Return the [x, y] coordinate for the center point of the cell that contains the specified text.  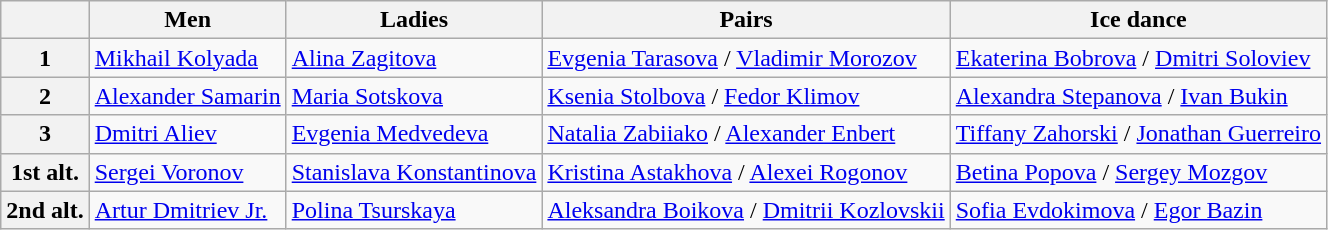
2 [45, 96]
Mikhail Kolyada [188, 58]
Ksenia Stolbova / Fedor Klimov [746, 96]
2nd alt. [45, 210]
Sofia Evdokimova / Egor Bazin [1138, 210]
Stanislava Konstantinova [414, 172]
Evgenia Tarasova / Vladimir Morozov [746, 58]
Alexander Samarin [188, 96]
Evgenia Medvedeva [414, 134]
3 [45, 134]
Maria Sotskova [414, 96]
Kristina Astakhova / Alexei Rogonov [746, 172]
Pairs [746, 20]
Dmitri Aliev [188, 134]
Ekaterina Bobrova / Dmitri Soloviev [1138, 58]
Betina Popova / Sergey Mozgov [1138, 172]
1 [45, 58]
Ladies [414, 20]
Natalia Zabiiako / Alexander Enbert [746, 134]
Artur Dmitriev Jr. [188, 210]
1st alt. [45, 172]
Tiffany Zahorski / Jonathan Guerreiro [1138, 134]
Polina Tsurskaya [414, 210]
Alexandra Stepanova / Ivan Bukin [1138, 96]
Sergei Voronov [188, 172]
Ice dance [1138, 20]
Alina Zagitova [414, 58]
Men [188, 20]
Aleksandra Boikova / Dmitrii Kozlovskii [746, 210]
